Locate the cell with the specified text and output its (x, y) center coordinate. 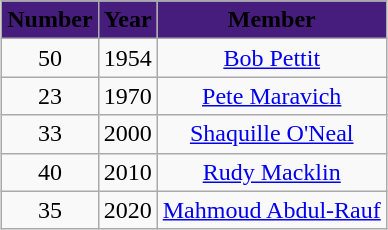
40 (50, 172)
1954 (128, 58)
Year (128, 20)
Bob Pettit (272, 58)
Pete Maravich (272, 96)
Mahmoud Abdul-Rauf (272, 210)
2000 (128, 134)
23 (50, 96)
50 (50, 58)
Rudy Macklin (272, 172)
1970 (128, 96)
Shaquille O'Neal (272, 134)
35 (50, 210)
2020 (128, 210)
2010 (128, 172)
33 (50, 134)
Member (272, 20)
Number (50, 20)
